Extract the [x, y] coordinate from the center of the cell holding the provided text.  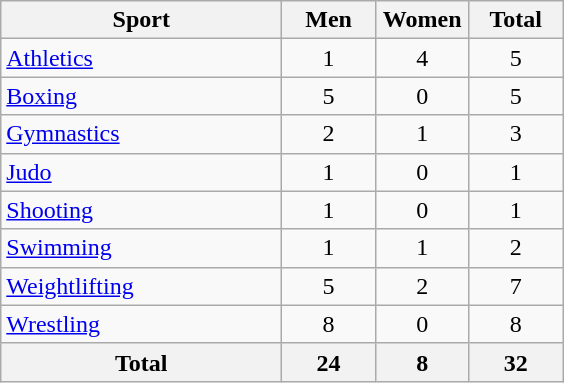
Shooting [142, 210]
32 [516, 362]
Gymnastics [142, 134]
Weightlifting [142, 286]
24 [329, 362]
Wrestling [142, 324]
Judo [142, 172]
Swimming [142, 248]
3 [516, 134]
Boxing [142, 96]
Men [329, 20]
Athletics [142, 58]
Sport [142, 20]
4 [422, 58]
Women [422, 20]
7 [516, 286]
